Scan for the cell matching the given text and deliver its (X, Y) coordinate at center. 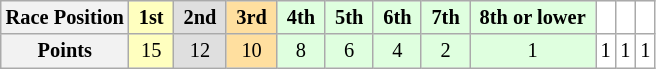
6 (349, 51)
5th (349, 17)
8 (301, 51)
15 (152, 51)
Points (65, 51)
7th (445, 17)
8th or lower (533, 17)
3rd (251, 17)
2 (445, 51)
6th (397, 17)
10 (251, 51)
4th (301, 17)
1st (152, 17)
Race Position (65, 17)
2nd (200, 17)
12 (200, 51)
4 (397, 51)
